From the cell containing the given text, extract its center point as (X, Y) coordinate. 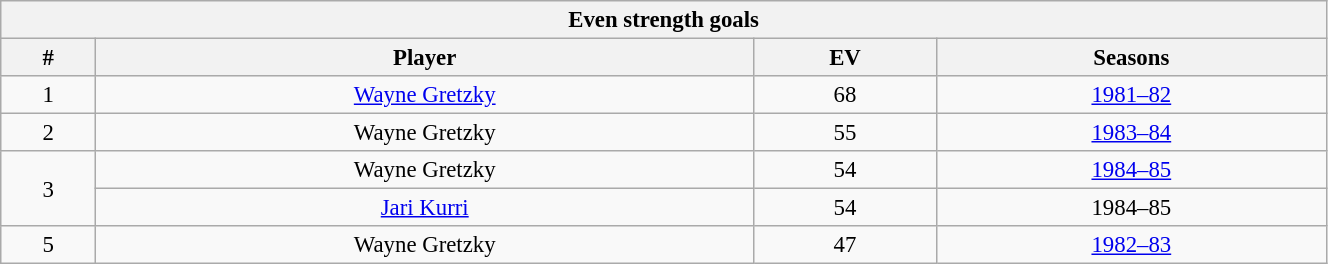
1981–82 (1131, 95)
2 (48, 133)
Even strength goals (664, 20)
1983–84 (1131, 133)
5 (48, 245)
Player (425, 58)
Seasons (1131, 58)
1982–83 (1131, 245)
55 (846, 133)
# (48, 58)
3 (48, 188)
1 (48, 95)
68 (846, 95)
47 (846, 245)
Jari Kurri (425, 208)
EV (846, 58)
